Extract the [X, Y] coordinate from the center of the cell holding the provided text.  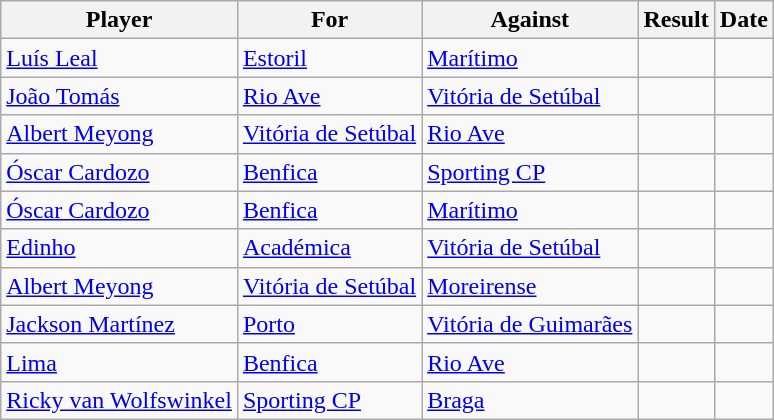
Académica [329, 248]
Braga [530, 400]
Player [120, 20]
Edinho [120, 248]
Result [676, 20]
Moreirense [530, 286]
Vitória de Guimarães [530, 324]
Lima [120, 362]
Jackson Martínez [120, 324]
Ricky van Wolfswinkel [120, 400]
Porto [329, 324]
João Tomás [120, 96]
For [329, 20]
Estoril [329, 58]
Luís Leal [120, 58]
Against [530, 20]
Date [744, 20]
